From the cell containing the given text, extract its center point as [x, y] coordinate. 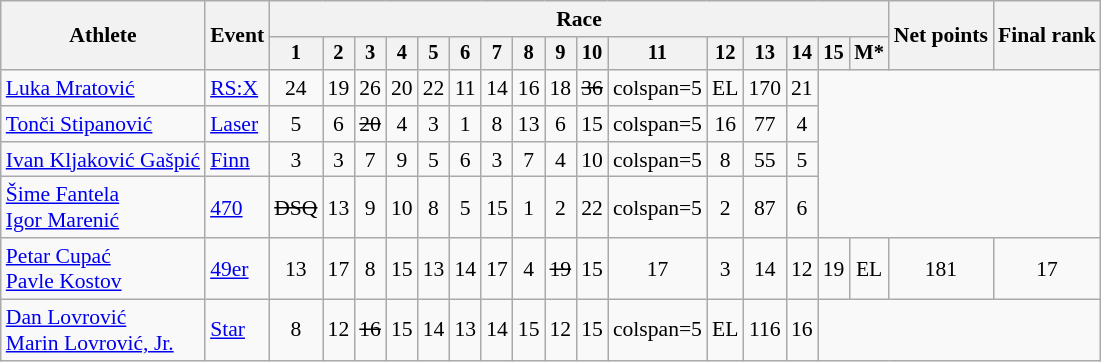
Net points [941, 36]
Finn [237, 160]
Race [579, 19]
24 [296, 88]
Ivan Kljaković Gašpić [103, 160]
DSQ [296, 208]
Star [237, 330]
Luka Mratović [103, 88]
116 [764, 330]
18 [560, 88]
Tonči Stipanović [103, 124]
87 [764, 208]
49er [237, 268]
Final rank [1047, 36]
Event [237, 36]
470 [237, 208]
55 [764, 160]
Laser [237, 124]
Dan LovrovićMarin Lovrović, Jr. [103, 330]
Šime FantelaIgor Marenić [103, 208]
21 [802, 88]
170 [764, 88]
26 [370, 88]
Athlete [103, 36]
36 [592, 88]
181 [941, 268]
RS:X [237, 88]
Petar CupaćPavle Kostov [103, 268]
77 [764, 124]
M* [868, 54]
